Scan for the cell matching the given text and deliver its [x, y] coordinate at center. 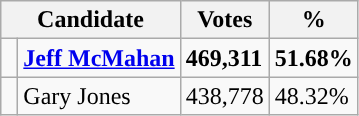
51.68% [314, 58]
Jeff McMahan [99, 58]
48.32% [314, 96]
Candidate [90, 20]
438,778 [224, 96]
% [314, 20]
Votes [224, 20]
Gary Jones [99, 96]
469,311 [224, 58]
